Capture the cell that displays the provided text and extract its [X, Y] central coordinate. 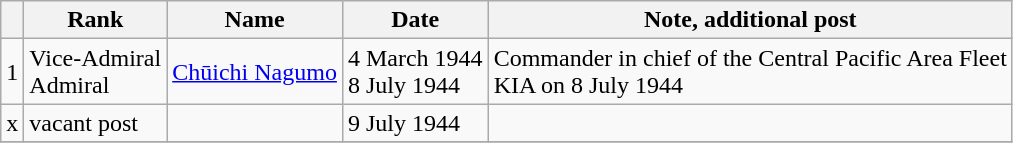
Vice-AdmiralAdmiral [96, 72]
Commander in chief of the Central Pacific Area FleetKIA on 8 July 1944 [750, 72]
Name [255, 20]
Date [415, 20]
1 [12, 72]
Chūichi Nagumo [255, 72]
Note, additional post [750, 20]
vacant post [96, 123]
9 July 1944 [415, 123]
Rank [96, 20]
x [12, 123]
4 March 19448 July 1944 [415, 72]
